Detect which cell encompasses the target text, then output its (X, Y) center coordinate. 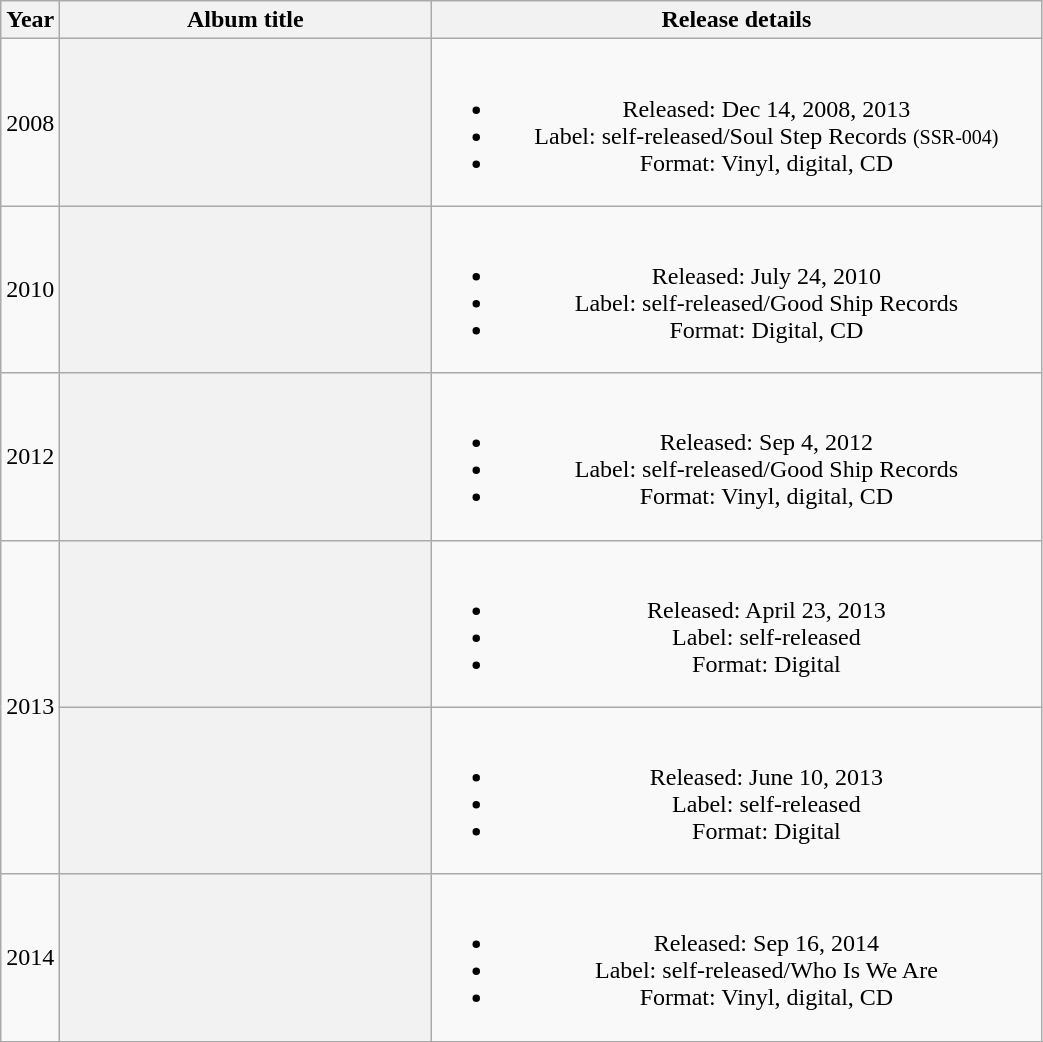
Released: July 24, 2010Label: self-released/Good Ship RecordsFormat: Digital, CD (736, 290)
Released: Sep 4, 2012Label: self-released/Good Ship RecordsFormat: Vinyl, digital, CD (736, 456)
Released: April 23, 2013Label: self-releasedFormat: Digital (736, 624)
2012 (30, 456)
2010 (30, 290)
Album title (246, 20)
Released: Dec 14, 2008, 2013Label: self-released/Soul Step Records (SSR-004)Format: Vinyl, digital, CD (736, 122)
Year (30, 20)
2013 (30, 707)
Release details (736, 20)
2014 (30, 958)
Released: June 10, 2013Label: self-releasedFormat: Digital (736, 790)
Released: Sep 16, 2014Label: self-released/Who Is We AreFormat: Vinyl, digital, CD (736, 958)
2008 (30, 122)
